From the cell containing the given text, extract its center point as [x, y] coordinate. 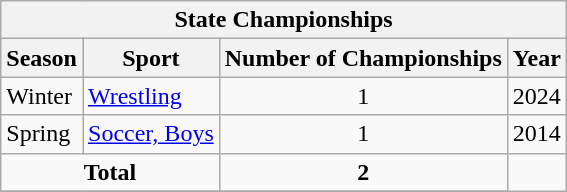
Year [536, 58]
State Championships [284, 20]
Total [110, 172]
Soccer, Boys [150, 134]
Number of Championships [363, 58]
2014 [536, 134]
Spring [42, 134]
Sport [150, 58]
2024 [536, 96]
Season [42, 58]
2 [363, 172]
Winter [42, 96]
Wrestling [150, 96]
